Find where the given text appears and provide that cell's center as (X, Y) coordinate. 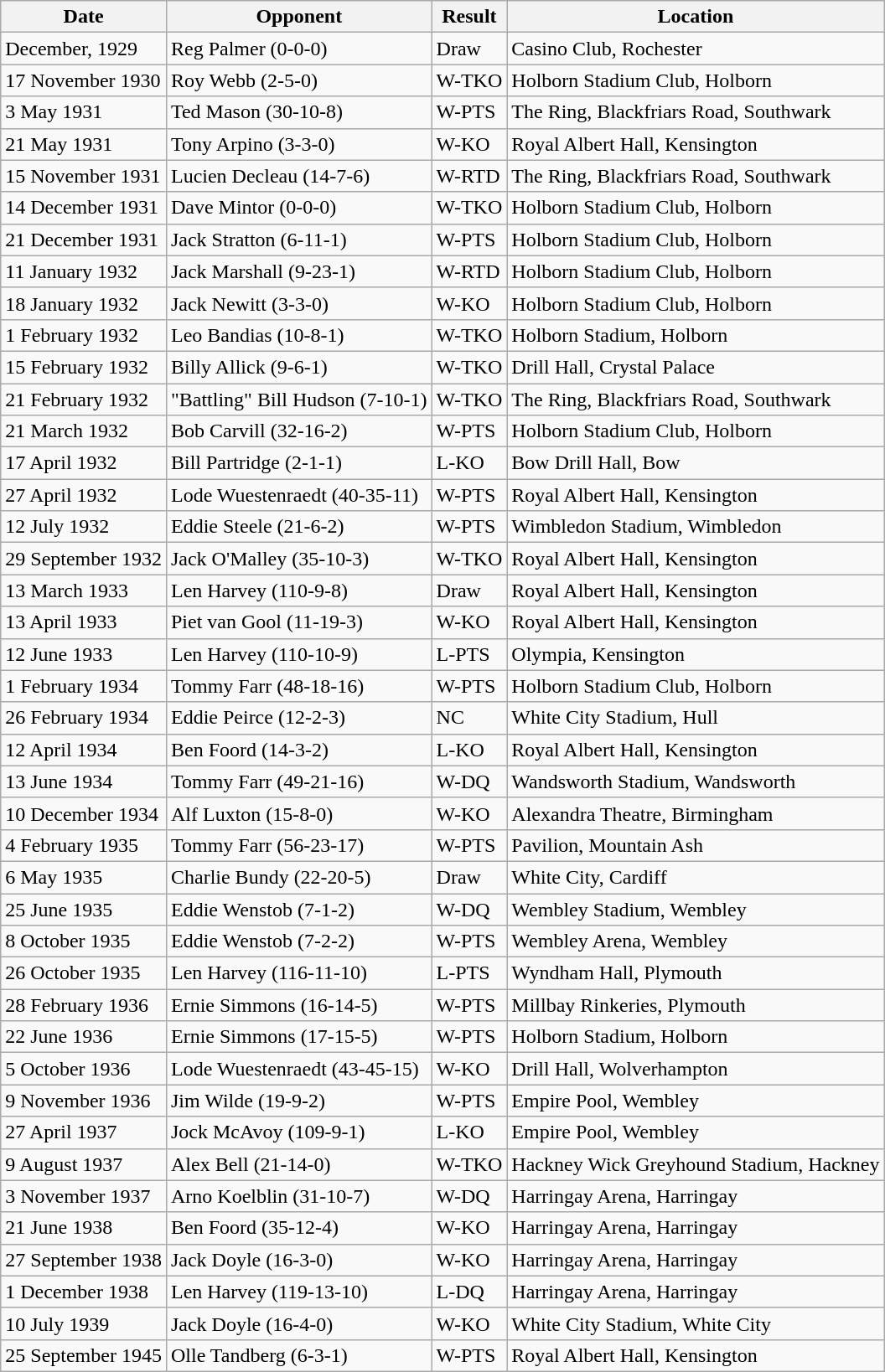
Len Harvey (116-11-10) (298, 973)
Arno Koelblin (31-10-7) (298, 1196)
Reg Palmer (0-0-0) (298, 49)
Billy Allick (9-6-1) (298, 367)
21 June 1938 (84, 1228)
9 November 1936 (84, 1101)
Wimbledon Stadium, Wimbledon (696, 527)
1 February 1932 (84, 335)
3 May 1931 (84, 112)
8 October 1935 (84, 941)
Alf Luxton (15-8-0) (298, 813)
Jock McAvoy (109-9-1) (298, 1132)
Opponent (298, 17)
Jack Newitt (3-3-0) (298, 303)
Tony Arpino (3-3-0) (298, 144)
Leo Bandias (10-8-1) (298, 335)
28 February 1936 (84, 1005)
Ted Mason (30-10-8) (298, 112)
26 February 1934 (84, 718)
"Battling" Bill Hudson (7-10-1) (298, 400)
12 April 1934 (84, 750)
21 May 1931 (84, 144)
12 July 1932 (84, 527)
9 August 1937 (84, 1164)
Date (84, 17)
Jack Doyle (16-4-0) (298, 1323)
Tommy Farr (48-18-16) (298, 686)
21 February 1932 (84, 400)
13 June 1934 (84, 781)
Len Harvey (110-10-9) (298, 654)
Drill Hall, Crystal Palace (696, 367)
26 October 1935 (84, 973)
1 February 1934 (84, 686)
6 May 1935 (84, 877)
Alexandra Theatre, Birmingham (696, 813)
21 December 1931 (84, 240)
18 January 1932 (84, 303)
1 December 1938 (84, 1292)
25 September 1945 (84, 1355)
Bow Drill Hall, Bow (696, 463)
Ernie Simmons (16-14-5) (298, 1005)
4 February 1935 (84, 845)
Tommy Farr (56-23-17) (298, 845)
Jim Wilde (19-9-2) (298, 1101)
17 April 1932 (84, 463)
Wyndham Hall, Plymouth (696, 973)
Wandsworth Stadium, Wandsworth (696, 781)
Drill Hall, Wolverhampton (696, 1069)
10 July 1939 (84, 1323)
10 December 1934 (84, 813)
Lode Wuestenraedt (40-35-11) (298, 495)
21 March 1932 (84, 431)
Wembley Stadium, Wembley (696, 909)
Pavilion, Mountain Ash (696, 845)
Bill Partridge (2-1-1) (298, 463)
12 June 1933 (84, 654)
22 June 1936 (84, 1037)
December, 1929 (84, 49)
Piet van Gool (11-19-3) (298, 622)
Len Harvey (110-9-8) (298, 591)
Jack Marshall (9-23-1) (298, 271)
Hackney Wick Greyhound Stadium, Hackney (696, 1164)
Tommy Farr (49-21-16) (298, 781)
Location (696, 17)
Olympia, Kensington (696, 654)
5 October 1936 (84, 1069)
Casino Club, Rochester (696, 49)
Result (469, 17)
Ernie Simmons (17-15-5) (298, 1037)
27 April 1932 (84, 495)
NC (469, 718)
White City Stadium, White City (696, 1323)
Wembley Arena, Wembley (696, 941)
3 November 1937 (84, 1196)
27 September 1938 (84, 1260)
Eddie Steele (21-6-2) (298, 527)
11 January 1932 (84, 271)
Jack Doyle (16-3-0) (298, 1260)
Millbay Rinkeries, Plymouth (696, 1005)
Eddie Wenstob (7-1-2) (298, 909)
White City, Cardiff (696, 877)
Ben Foord (35-12-4) (298, 1228)
29 September 1932 (84, 559)
Lucien Decleau (14-7-6) (298, 176)
Jack O'Malley (35-10-3) (298, 559)
Charlie Bundy (22-20-5) (298, 877)
13 April 1933 (84, 622)
L-DQ (469, 1292)
Ben Foord (14-3-2) (298, 750)
Eddie Peirce (12-2-3) (298, 718)
15 February 1932 (84, 367)
17 November 1930 (84, 80)
15 November 1931 (84, 176)
Dave Mintor (0-0-0) (298, 208)
Jack Stratton (6-11-1) (298, 240)
Len Harvey (119-13-10) (298, 1292)
White City Stadium, Hull (696, 718)
13 March 1933 (84, 591)
Roy Webb (2-5-0) (298, 80)
14 December 1931 (84, 208)
Alex Bell (21-14-0) (298, 1164)
Olle Tandberg (6-3-1) (298, 1355)
25 June 1935 (84, 909)
Lode Wuestenraedt (43-45-15) (298, 1069)
Bob Carvill (32-16-2) (298, 431)
Eddie Wenstob (7-2-2) (298, 941)
27 April 1937 (84, 1132)
